Find where the given text appears and provide that cell's center as (x, y) coordinate. 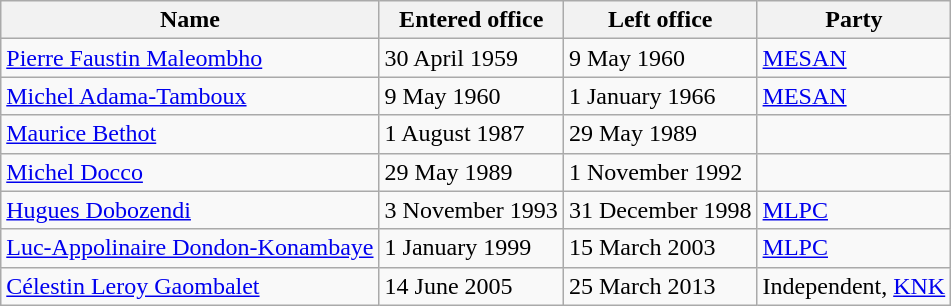
Maurice Bethot (190, 134)
Name (190, 20)
25 March 2013 (660, 286)
30 April 1959 (471, 58)
Luc-Appolinaire Dondon-Konambaye (190, 248)
Entered office (471, 20)
Left office (660, 20)
1 August 1987 (471, 134)
Hugues Dobozendi (190, 210)
Party (854, 20)
14 June 2005 (471, 286)
31 December 1998 (660, 210)
Independent, KNK (854, 286)
Pierre Faustin Maleombho (190, 58)
1 January 1999 (471, 248)
Michel Adama-Tamboux (190, 96)
1 January 1966 (660, 96)
Michel Docco (190, 172)
15 March 2003 (660, 248)
1 November 1992 (660, 172)
Célestin Leroy Gaombalet (190, 286)
3 November 1993 (471, 210)
